Output the [x, y] coordinate of the center of the cell containing the given text.  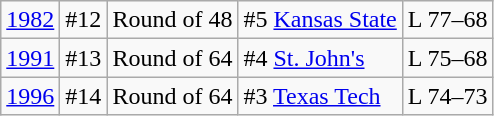
1996 [30, 96]
1991 [30, 58]
#3 Texas Tech [320, 96]
1982 [30, 20]
L 75–68 [448, 58]
L 77–68 [448, 20]
#12 [84, 20]
L 74–73 [448, 96]
#5 Kansas State [320, 20]
#4 St. John's [320, 58]
Round of 48 [172, 20]
#13 [84, 58]
#14 [84, 96]
